Output the [x, y] coordinate of the center of the cell containing the given text.  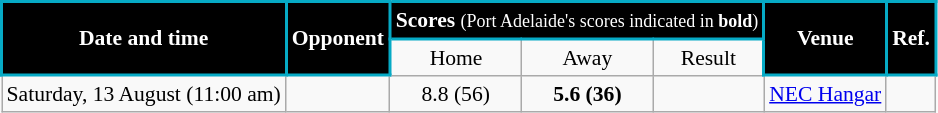
Home [456, 57]
Result [708, 57]
Away [588, 57]
5.6 (36) [588, 93]
Saturday, 13 August (11:00 am) [144, 93]
Scores (Port Adelaide's scores indicated in bold) [577, 20]
Venue [825, 39]
Date and time [144, 39]
Ref. [910, 39]
NEC Hangar [825, 93]
8.8 (56) [456, 93]
Opponent [338, 39]
